Output the (X, Y) coordinate of the center of the cell containing the given text.  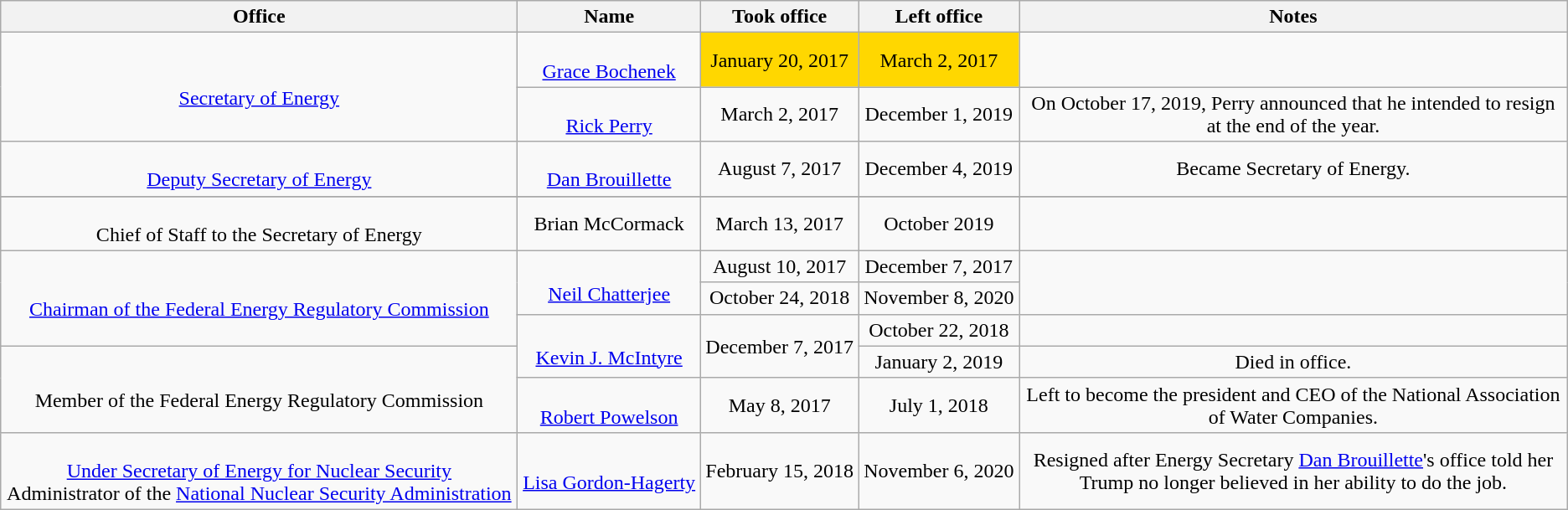
Became Secretary of Energy. (1293, 169)
On October 17, 2019, Perry announced that he intended to resign at the end of the year. (1293, 114)
Secretary of Energy (260, 87)
Died in office. (1293, 362)
Left to become the president and CEO of the National Association of Water Companies. (1293, 405)
Brian McCormack (609, 223)
Took office (779, 17)
July 1, 2018 (939, 405)
Office (260, 17)
Chairman of the Federal Energy Regulatory Commission (260, 298)
October 24, 2018 (779, 298)
January 2, 2019 (939, 362)
Member of the Federal Energy Regulatory Commission (260, 389)
Resigned after Energy Secretary Dan Brouillette's office told her Trump no longer believed in her ability to do the job. (1293, 471)
December 4, 2019 (939, 169)
Robert Powelson (609, 405)
December 1, 2019 (939, 114)
Dan Brouillette (609, 169)
August 10, 2017 (779, 266)
October 2019 (939, 223)
November 8, 2020 (939, 298)
May 8, 2017 (779, 405)
Name (609, 17)
Under Secretary of Energy for Nuclear SecurityAdministrator of the National Nuclear Security Administration (260, 471)
January 20, 2017 (779, 60)
March 13, 2017 (779, 223)
Notes (1293, 17)
Kevin J. McIntyre (609, 346)
Left office (939, 17)
August 7, 2017 (779, 169)
Deputy Secretary of Energy (260, 169)
Neil Chatterjee (609, 282)
Grace Bochenek (609, 60)
February 15, 2018 (779, 471)
October 22, 2018 (939, 330)
Lisa Gordon-Hagerty (609, 471)
Rick Perry (609, 114)
Chief of Staff to the Secretary of Energy (260, 223)
November 6, 2020 (939, 471)
